Identify which cell holds the provided text, then report its (x, y) central coordinate. 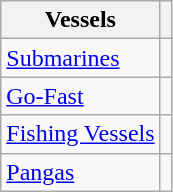
Pangas (80, 172)
Vessels (80, 20)
Go-Fast (80, 96)
Fishing Vessels (80, 134)
Submarines (80, 58)
